Locate the cell with the specified text and output its [X, Y] center coordinate. 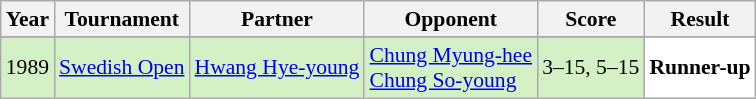
Chung Myung-hee Chung So-young [450, 68]
Partner [276, 19]
Opponent [450, 19]
Hwang Hye-young [276, 68]
Tournament [122, 19]
Score [590, 19]
1989 [28, 68]
Year [28, 19]
Result [700, 19]
Runner-up [700, 68]
Swedish Open [122, 68]
3–15, 5–15 [590, 68]
